Locate the cell with the specified text and output its (X, Y) center coordinate. 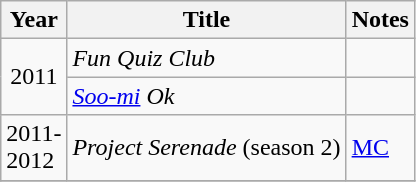
Title (206, 20)
Notes (380, 20)
Project Serenade (season 2) (206, 148)
Soo-mi Ok (206, 96)
2011 (34, 77)
Year (34, 20)
MC (380, 148)
Fun Quiz Club (206, 58)
2011-2012 (34, 148)
